Locate the cell with the specified text and output its [x, y] center coordinate. 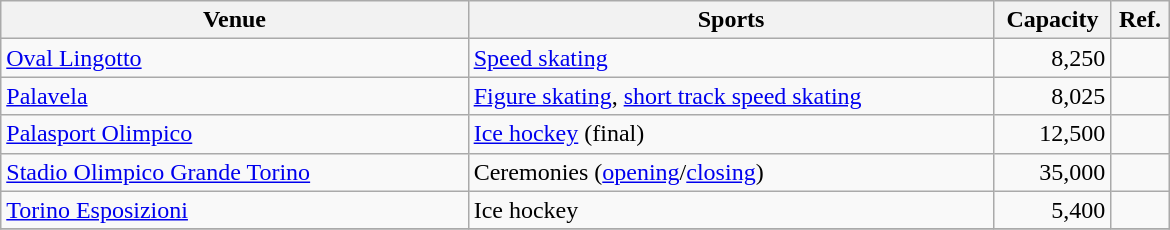
Venue [234, 20]
Capacity [1052, 20]
Palasport Olimpico [234, 134]
5,400 [1052, 210]
Ref. [1140, 20]
Torino Esposizioni [234, 210]
Ice hockey (final) [731, 134]
Oval Lingotto [234, 58]
Palavela [234, 96]
8,250 [1052, 58]
Stadio Olimpico Grande Torino [234, 172]
Figure skating, short track speed skating [731, 96]
Ceremonies (opening/closing) [731, 172]
35,000 [1052, 172]
Sports [731, 20]
8,025 [1052, 96]
Ice hockey [731, 210]
Speed skating [731, 58]
12,500 [1052, 134]
